Scan for the cell matching the given text and deliver its [X, Y] coordinate at center. 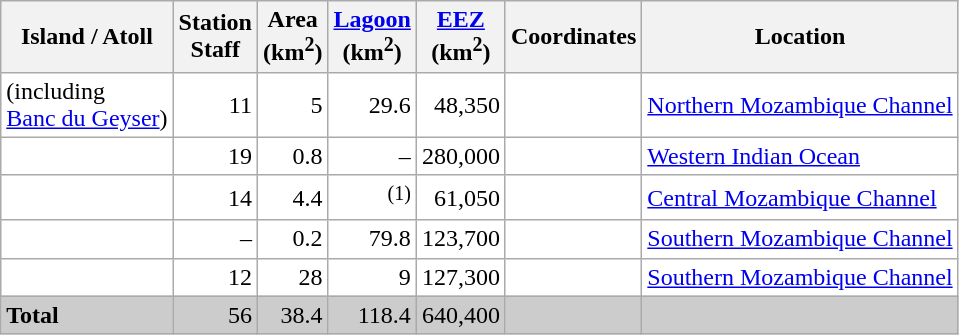
79.8 [372, 239]
14 [215, 198]
Total [87, 315]
118.4 [372, 315]
Lagoon(km2) [372, 37]
19 [215, 156]
38.4 [293, 315]
(1) [372, 198]
11 [215, 104]
Location [800, 37]
Western Indian Ocean [800, 156]
640,400 [460, 315]
9 [372, 277]
StationStaff [215, 37]
Coordinates [573, 37]
56 [215, 315]
Central Mozambique Channel [800, 198]
48,350 [460, 104]
Area(km2) [293, 37]
EEZ(km2) [460, 37]
123,700 [460, 239]
127,300 [460, 277]
61,050 [460, 198]
280,000 [460, 156]
29.6 [372, 104]
0.2 [293, 239]
Northern Mozambique Channel [800, 104]
0.8 [293, 156]
4.4 [293, 198]
28 [293, 277]
12 [215, 277]
Island / Atoll [87, 37]
5 [293, 104]
(including Banc du Geyser) [87, 104]
